Pinpoint the cell where the given text exists, returning its (x, y) midpoint coordinate. 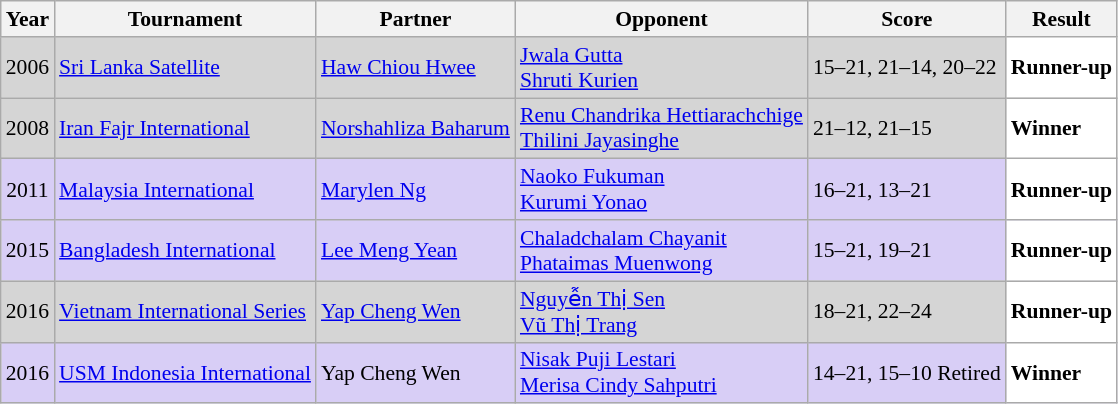
2006 (28, 68)
Renu Chandrika Hettiarachchige Thilini Jayasinghe (662, 128)
Sri Lanka Satellite (185, 68)
18–21, 22–24 (907, 312)
21–12, 21–15 (907, 128)
Chaladchalam Chayanit Phataimas Muenwong (662, 250)
Nguyễn Thị Sen Vũ Thị Trang (662, 312)
Haw Chiou Hwee (416, 68)
2015 (28, 250)
Opponent (662, 19)
Score (907, 19)
Lee Meng Yean (416, 250)
USM Indonesia International (185, 372)
15–21, 19–21 (907, 250)
Marylen Ng (416, 190)
Partner (416, 19)
Naoko Fukuman Kurumi Yonao (662, 190)
Nisak Puji Lestari Merisa Cindy Sahputri (662, 372)
15–21, 21–14, 20–22 (907, 68)
16–21, 13–21 (907, 190)
Tournament (185, 19)
2011 (28, 190)
Result (1062, 19)
2008 (28, 128)
Year (28, 19)
Iran Fajr International (185, 128)
Norshahliza Baharum (416, 128)
Jwala Gutta Shruti Kurien (662, 68)
14–21, 15–10 Retired (907, 372)
Vietnam International Series (185, 312)
Malaysia International (185, 190)
Bangladesh International (185, 250)
